Search for the cell housing the specified text and yield its (X, Y) center coordinate. 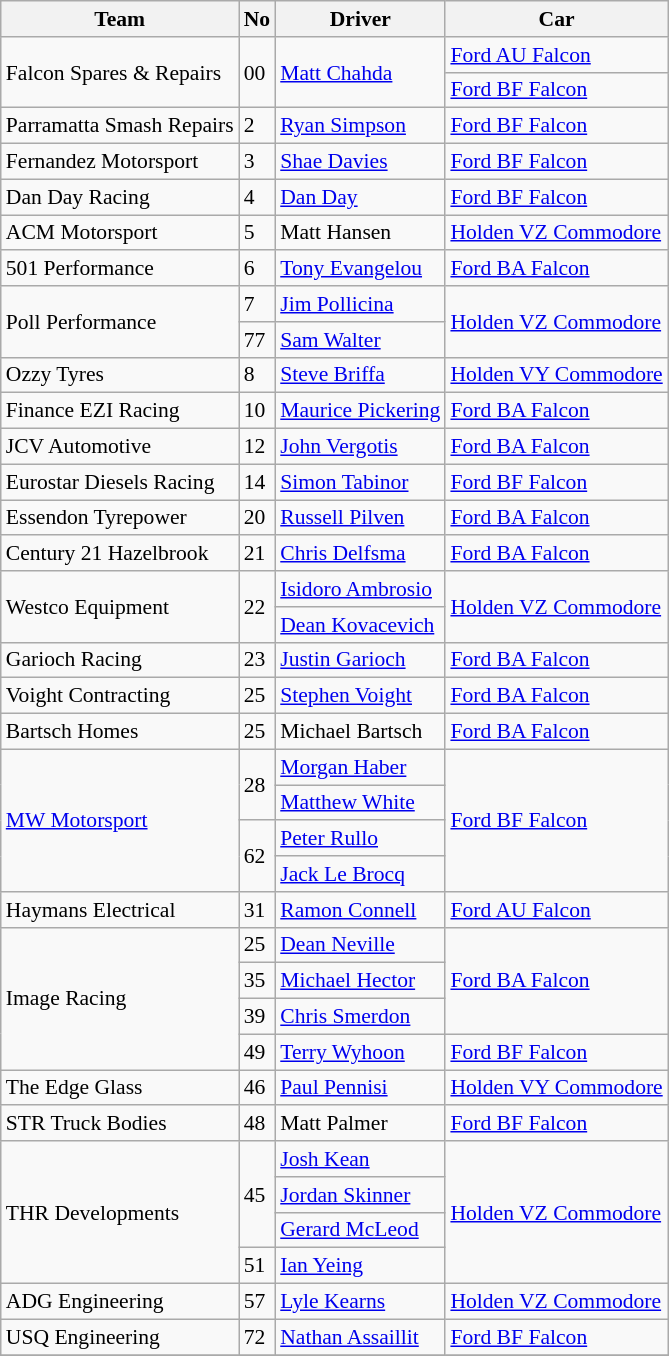
Maurice Pickering (360, 411)
Ozzy Tyres (120, 375)
Morgan Haber (360, 767)
Century 21 Hazelbrook (120, 554)
Car (556, 19)
John Vergotis (360, 447)
Image Racing (120, 998)
5 (258, 233)
Jim Pollicina (360, 304)
Poll Performance (120, 322)
Nathan Assaillit (360, 1337)
Fernandez Motorsport (120, 162)
Dan Day Racing (120, 197)
Haymans Electrical (120, 910)
Steve Briffa (360, 375)
ACM Motorsport (120, 233)
Isidoro Ambrosio (360, 589)
72 (258, 1337)
Dan Day (360, 197)
20 (258, 518)
Team (120, 19)
Driver (360, 19)
Ian Yeing (360, 1266)
62 (258, 856)
THR Developments (120, 1212)
MW Motorsport (120, 820)
6 (258, 269)
2 (258, 126)
Lyle Kearns (360, 1302)
39 (258, 1017)
Gerard McLeod (360, 1230)
28 (258, 784)
Matt Hansen (360, 233)
Westco Equipment (120, 606)
22 (258, 606)
7 (258, 304)
Matthew White (360, 803)
Michael Bartsch (360, 732)
Eurostar Diesels Racing (120, 482)
12 (258, 447)
Terry Wyhoon (360, 1052)
STR Truck Bodies (120, 1124)
Matt Chahda (360, 72)
77 (258, 340)
Dean Neville (360, 945)
Josh Kean (360, 1159)
Bartsch Homes (120, 732)
21 (258, 554)
Dean Kovacevich (360, 625)
Paul Pennisi (360, 1088)
501 Performance (120, 269)
Michael Hector (360, 981)
Tony Evangelou (360, 269)
Simon Tabinor (360, 482)
Russell Pilven (360, 518)
Finance EZI Racing (120, 411)
Justin Garioch (360, 660)
Voight Contracting (120, 696)
51 (258, 1266)
USQ Engineering (120, 1337)
46 (258, 1088)
48 (258, 1124)
Chris Delfsma (360, 554)
The Edge Glass (120, 1088)
Matt Palmer (360, 1124)
Shae Davies (360, 162)
Stephen Voight (360, 696)
45 (258, 1194)
Garioch Racing (120, 660)
8 (258, 375)
Ryan Simpson (360, 126)
35 (258, 981)
Peter Rullo (360, 839)
3 (258, 162)
57 (258, 1302)
ADG Engineering (120, 1302)
31 (258, 910)
Chris Smerdon (360, 1017)
Sam Walter (360, 340)
10 (258, 411)
Falcon Spares & Repairs (120, 72)
4 (258, 197)
00 (258, 72)
49 (258, 1052)
Parramatta Smash Repairs (120, 126)
Jordan Skinner (360, 1195)
23 (258, 660)
JCV Automotive (120, 447)
Ramon Connell (360, 910)
14 (258, 482)
Essendon Tyrepower (120, 518)
Jack Le Brocq (360, 874)
No (258, 19)
